Locate the cell with the specified text and output its [X, Y] center coordinate. 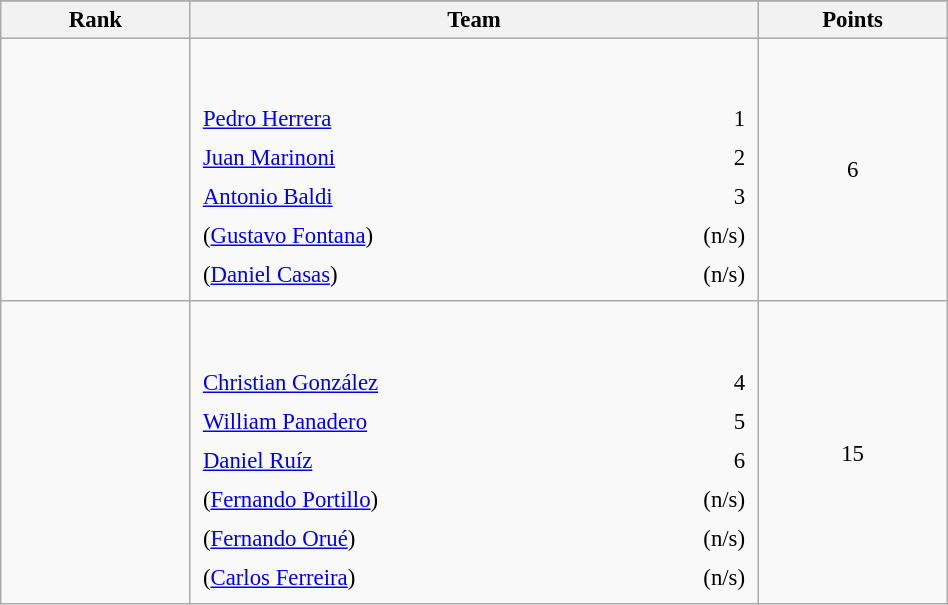
(Fernando Portillo) [413, 499]
3 [688, 197]
Christian González 4 William Panadero 5 Daniel Ruíz 6 (Fernando Portillo) (n/s) (Fernando Orué) (n/s) (Carlos Ferreira) (n/s) [474, 453]
Team [474, 20]
4 [690, 382]
(Gustavo Fontana) [412, 236]
2 [688, 158]
Points [852, 20]
5 [690, 421]
Pedro Herrera 1 Juan Marinoni 2 Antonio Baldi 3 (Gustavo Fontana) (n/s) (Daniel Casas) (n/s) [474, 170]
(Fernando Orué) [413, 538]
(Daniel Casas) [412, 275]
Christian González [413, 382]
Antonio Baldi [412, 197]
15 [852, 453]
Juan Marinoni [412, 158]
Pedro Herrera [412, 119]
William Panadero [413, 421]
(Carlos Ferreira) [413, 577]
Rank [96, 20]
1 [688, 119]
Daniel Ruíz [413, 460]
